Return [x, y] of the center of cell containing provided text 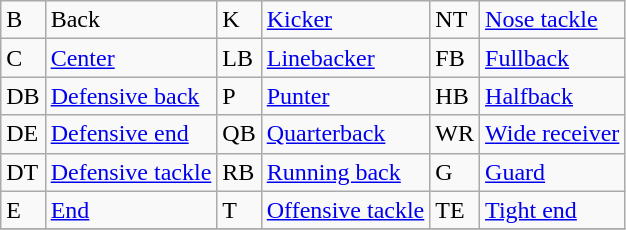
Defensive back [131, 96]
Running back [346, 172]
LB [239, 58]
TE [455, 210]
Quarterback [346, 134]
Fullback [552, 58]
Back [131, 20]
DT [23, 172]
NT [455, 20]
Tight end [552, 210]
B [23, 20]
Center [131, 58]
Defensive tackle [131, 172]
RB [239, 172]
DE [23, 134]
K [239, 20]
Punter [346, 96]
P [239, 96]
HB [455, 96]
Halfback [552, 96]
DB [23, 96]
Wide receiver [552, 134]
Kicker [346, 20]
FB [455, 58]
End [131, 210]
Offensive tackle [346, 210]
Defensive end [131, 134]
T [239, 210]
Nose tackle [552, 20]
Linebacker [346, 58]
WR [455, 134]
C [23, 58]
QB [239, 134]
Guard [552, 172]
G [455, 172]
E [23, 210]
